Find where the given text appears and provide that cell's center as [X, Y] coordinate. 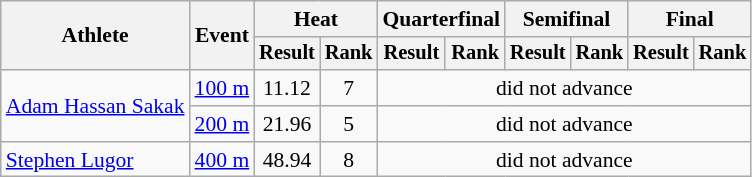
21.96 [287, 124]
200 m [222, 124]
Heat [316, 19]
Semifinal [566, 19]
Quarterfinal [441, 19]
7 [349, 88]
100 m [222, 88]
Adam Hassan Sakak [96, 106]
Event [222, 36]
Athlete [96, 36]
Final [690, 19]
11.12 [287, 88]
5 [349, 124]
